Scan for the cell matching the given text and deliver its [x, y] coordinate at center. 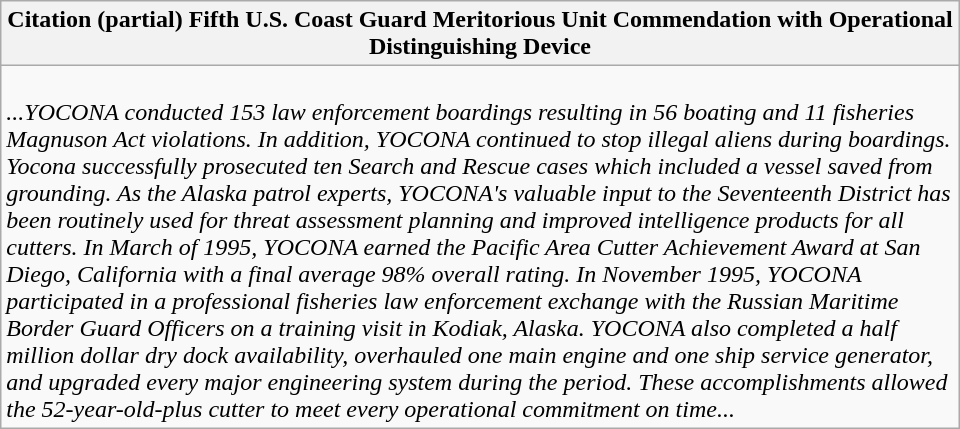
Citation (partial) Fifth U.S. Coast Guard Meritorious Unit Commendation with Operational Distinguishing Device [480, 34]
